Identify which cell holds the provided text, then report its [x, y] central coordinate. 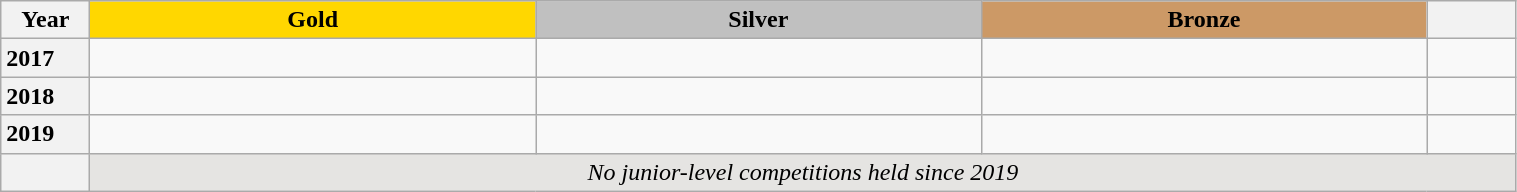
2017 [46, 58]
Year [46, 20]
Silver [759, 20]
No junior-level competitions held since 2019 [803, 172]
Gold [313, 20]
Bronze [1204, 20]
2018 [46, 96]
2019 [46, 134]
